Locate the cell with the specified text and output its [x, y] center coordinate. 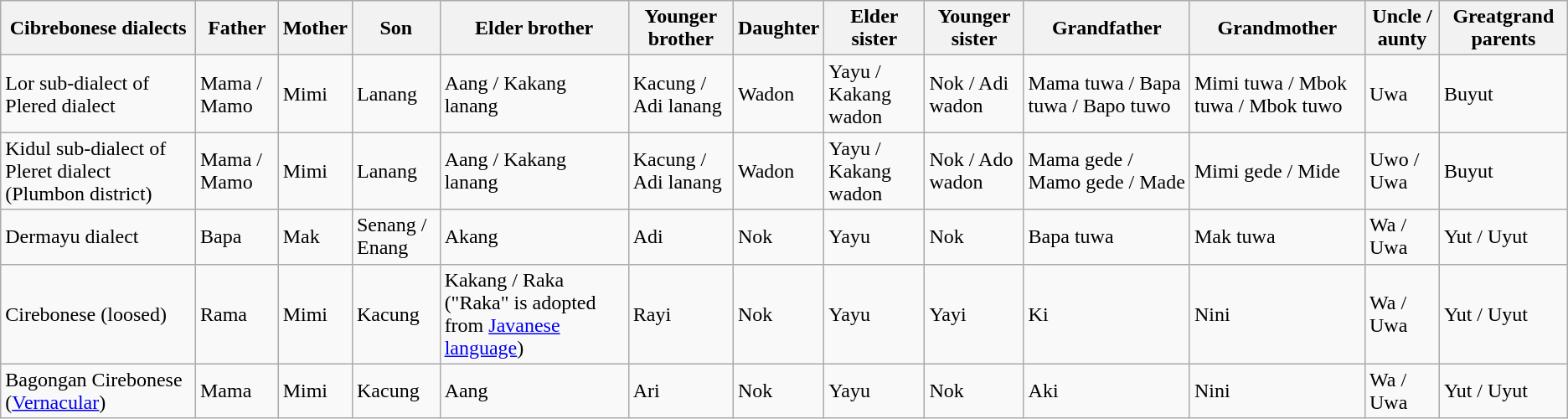
Uwo / Uwa [1402, 171]
Elder sister [874, 28]
Younger sister [974, 28]
Akang [534, 236]
Ki [1106, 313]
Senang / Enang [395, 236]
Daughter [778, 28]
Kidul sub-dialect of Pleret dialect (Plumbon district) [99, 171]
Dermayu dialect [99, 236]
Cirebonese (loosed) [99, 313]
Uwa [1402, 94]
Mak [315, 236]
Younger brother [680, 28]
Grandmother [1277, 28]
Nok / Adi wadon [974, 94]
Mimi tuwa / Mbok tuwa / Mbok tuwo [1277, 94]
Aki [1106, 391]
Rayi [680, 313]
Nok / Ado wadon [974, 171]
Uncle / aunty [1402, 28]
Bagongan Cirebonese (Vernacular) [99, 391]
Mother [315, 28]
Mama tuwa / Bapa tuwa / Bapo tuwo [1106, 94]
Adi [680, 236]
Yayi [974, 313]
Elder brother [534, 28]
Cibrebonese dialects [99, 28]
Mak tuwa [1277, 236]
Aang [534, 391]
Grandfather [1106, 28]
Son [395, 28]
Greatgrand parents [1503, 28]
Mama [236, 391]
Kakang / Raka ("Raka" is adopted from Javanese language) [534, 313]
Mimi gede / Mide [1277, 171]
Father [236, 28]
Bapa tuwa [1106, 236]
Mama gede / Mamo gede / Made [1106, 171]
Lor sub-dialect of Plered dialect [99, 94]
Bapa [236, 236]
Rama [236, 313]
Ari [680, 391]
